Output the [X, Y] coordinate of the center of the cell containing the given text.  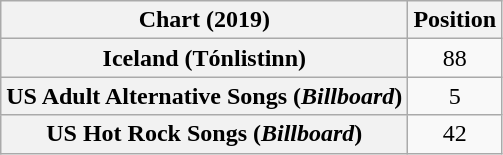
Iceland (Tónlistinn) [204, 58]
Position [455, 20]
Chart (2019) [204, 20]
US Adult Alternative Songs (Billboard) [204, 96]
5 [455, 96]
US Hot Rock Songs (Billboard) [204, 134]
88 [455, 58]
42 [455, 134]
